Find where the given text appears and provide that cell's center as [X, Y] coordinate. 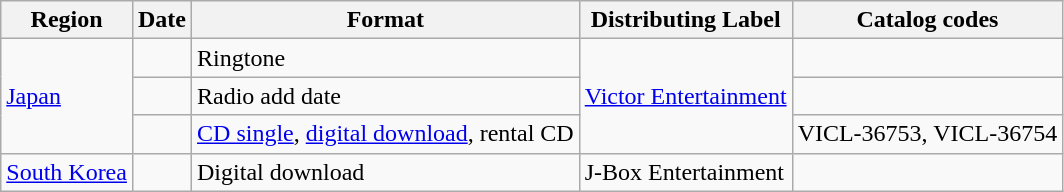
VICL-36753, VICL-36754 [928, 134]
J-Box Entertainment [686, 172]
Digital download [386, 172]
Format [386, 20]
Radio add date [386, 96]
Region [67, 20]
Ringtone [386, 58]
Date [162, 20]
Japan [67, 96]
Catalog codes [928, 20]
Victor Entertainment [686, 96]
Distributing Label [686, 20]
CD single, digital download, rental CD [386, 134]
South Korea [67, 172]
